From the cell containing the given text, extract its center point as [X, Y] coordinate. 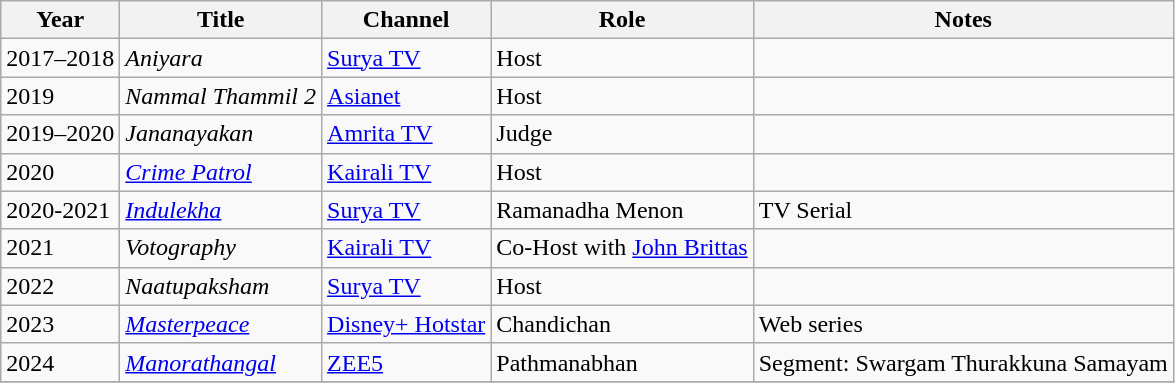
Nammal Thammil 2 [221, 96]
TV Serial [963, 210]
Co-Host with John Brittas [622, 248]
Chandichan [622, 324]
Disney+ Hotstar [406, 324]
Role [622, 20]
2023 [60, 324]
Votography [221, 248]
2019 [60, 96]
Amrita TV [406, 134]
Asianet [406, 96]
ZEE5 [406, 362]
Judge [622, 134]
Indulekha [221, 210]
2019–2020 [60, 134]
2017–2018 [60, 58]
Jananayakan [221, 134]
Naatupaksham [221, 286]
Channel [406, 20]
Web series [963, 324]
Notes [963, 20]
Manorathangal [221, 362]
Title [221, 20]
Pathmanabhan [622, 362]
Masterpeace [221, 324]
2020 [60, 172]
2020-2021 [60, 210]
2022 [60, 286]
2024 [60, 362]
2021 [60, 248]
Aniyara [221, 58]
Crime Patrol [221, 172]
Ramanadha Menon [622, 210]
Year [60, 20]
Segment: Swargam Thurakkuna Samayam [963, 362]
